Return the (x, y) coordinate for the center point of the cell that contains the specified text.  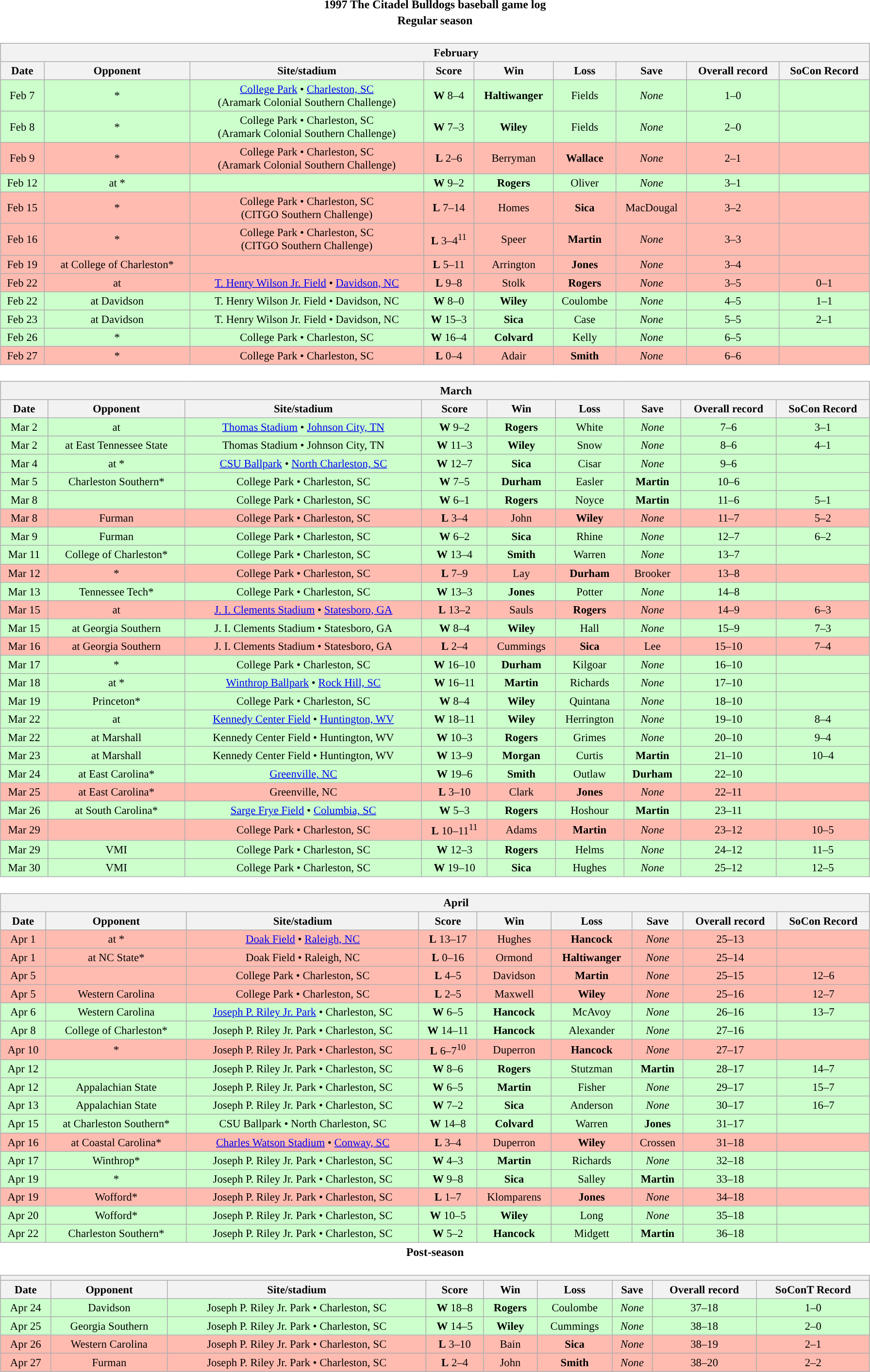
W 13–3 (454, 592)
10–4 (822, 756)
3–3 (733, 239)
Feb 7 (22, 95)
Quintana (589, 701)
L 7–9 (454, 573)
17–10 (729, 683)
Apr 15 (23, 1124)
Lee (652, 646)
Berryman (514, 158)
Maxwell (514, 994)
Noyce (589, 500)
at South Carolina* (117, 811)
38–18 (704, 1326)
Mar 5 (24, 482)
W 12–7 (454, 463)
10–6 (729, 482)
8–6 (729, 445)
L 10–1111 (454, 830)
16–7 (823, 1105)
19–10 (729, 719)
April (435, 902)
14–9 (729, 610)
W 18–8 (454, 1308)
W 14–5 (454, 1326)
24–12 (729, 849)
March (435, 390)
Sauls (521, 610)
W 8–6 (448, 1069)
Stutzman (592, 1069)
1–1 (824, 301)
Adams (521, 830)
L 3–411 (449, 239)
25–15 (730, 976)
Mar 4 (24, 463)
Mar 16 (24, 646)
Brooker (652, 573)
22–11 (729, 792)
Anderson (592, 1105)
26–16 (730, 1012)
Mar 11 (24, 555)
18–10 (729, 701)
W 7–2 (448, 1105)
McAvoy (592, 1012)
Easler (589, 482)
Mar 12 (24, 573)
Bain (510, 1344)
Feb 9 (22, 158)
3–5 (733, 283)
3–2 (733, 208)
Mar 17 (24, 664)
Arrington (514, 264)
L 2–5 (448, 994)
L 0–16 (448, 957)
L 7–14 (449, 208)
34–18 (730, 1197)
14–7 (823, 1069)
Apr 22 (23, 1233)
Hoshour (589, 811)
12–6 (823, 976)
Feb 26 (22, 337)
L 13–2 (454, 610)
Stolk (514, 283)
Feb 16 (22, 239)
White (589, 427)
Apr 16 (23, 1142)
W 12–3 (454, 849)
Adair (514, 356)
W 7–5 (454, 482)
Speer (514, 239)
L 13–17 (448, 939)
Kilgoar (589, 664)
Herrington (589, 719)
15–9 (729, 628)
Outlaw (589, 774)
Mar 24 (24, 774)
Charles Watson Stadium • Conway, SC (302, 1142)
Princeton* (117, 701)
3–4 (733, 264)
Apr 10 (23, 1050)
4–5 (733, 301)
Apr 26 (26, 1344)
L 2–6 (449, 158)
6–5 (733, 337)
11–6 (729, 500)
W 10–3 (454, 737)
31–18 (730, 1142)
12–5 (822, 867)
Apr 13 (23, 1105)
28–17 (730, 1069)
W 19–6 (454, 774)
Apr 8 (23, 1030)
Oliver (585, 183)
W 16–11 (454, 683)
Helms (589, 849)
7–6 (729, 427)
Feb 12 (22, 183)
Mar 18 (24, 683)
L 6–710 (448, 1050)
31–17 (730, 1124)
Mar 9 (24, 537)
14–8 (729, 592)
0–1 (824, 283)
Alexander (592, 1030)
11–7 (729, 518)
Georgia Southern (109, 1326)
32–18 (730, 1160)
W 4–3 (448, 1160)
Apr 24 (26, 1308)
Klomparens (514, 1197)
Feb 19 (22, 264)
6–6 (733, 356)
Hall (589, 628)
Midgett (592, 1233)
W 10–5 (448, 1215)
33–18 (730, 1179)
Fisher (592, 1087)
16–10 (729, 664)
13–8 (729, 573)
W 6–2 (454, 537)
Sarge Frye Field • Columbia, SC (303, 811)
MacDougal (652, 208)
Feb 15 (22, 208)
Snow (589, 445)
Feb 23 (22, 319)
W 15–3 (449, 319)
9–6 (729, 463)
L 0–4 (449, 356)
23–11 (729, 811)
February (435, 52)
W 14–8 (448, 1124)
at East Tennessee State (117, 445)
W 16–10 (454, 664)
W 13–9 (454, 756)
Wallace (585, 158)
5–2 (822, 518)
25–14 (730, 957)
6–2 (822, 537)
Apr 6 (23, 1012)
36–18 (730, 1233)
Apr 20 (23, 1215)
29–17 (730, 1087)
Feb 8 (22, 127)
Long (592, 1215)
6–3 (822, 610)
Morgan (521, 756)
at Charleston Southern* (116, 1124)
22–10 (729, 774)
Clark (521, 792)
at NC State* (116, 957)
Ormond (514, 957)
27–16 (730, 1030)
W 13–4 (454, 555)
37–18 (704, 1308)
W 19–10 (454, 867)
W 18–11 (454, 719)
Feb 27 (22, 356)
Lay (521, 573)
Winthrop* (116, 1160)
Tennessee Tech* (117, 592)
Kelly (585, 337)
W 16–4 (449, 337)
4–1 (822, 445)
L 5–11 (449, 264)
35–18 (730, 1215)
25–12 (729, 867)
L 4–5 (448, 976)
Apr 17 (23, 1160)
11–5 (822, 849)
at Coastal Carolina* (116, 1142)
Apr 27 (26, 1363)
Cisar (589, 463)
Winthrop Ballpark • Rock Hill, SC (303, 683)
23–12 (729, 830)
Grimes (589, 737)
W 7–3 (449, 127)
Rhine (589, 537)
8–4 (822, 719)
W 5–2 (448, 1233)
Crossen (658, 1142)
38–20 (704, 1363)
W 6–1 (454, 500)
Mar 26 (24, 811)
15–7 (823, 1087)
20–10 (729, 737)
27–17 (730, 1050)
10–5 (822, 830)
7–4 (822, 646)
Apr 25 (26, 1326)
7–3 (822, 628)
W 5–3 (454, 811)
L 1–7 (448, 1197)
Potter (589, 592)
Case (585, 319)
Mar 23 (24, 756)
25–16 (730, 994)
W 8–0 (449, 301)
2–2 (813, 1363)
15–10 (729, 646)
Mar 19 (24, 701)
Curtis (589, 756)
9–4 (822, 737)
5–5 (733, 319)
30–17 (730, 1105)
Mar 13 (24, 592)
25–13 (730, 939)
SoConT Record (813, 1289)
Mar 30 (24, 867)
L 9–8 (449, 283)
Salley (592, 1179)
Homes (514, 208)
38–19 (704, 1344)
21–10 (729, 756)
W 9–8 (448, 1179)
W 11–3 (454, 445)
5–1 (822, 500)
at College of Charleston* (117, 264)
Mar 25 (24, 792)
W 14–11 (448, 1030)
